Search for the cell housing the specified text and yield its [x, y] center coordinate. 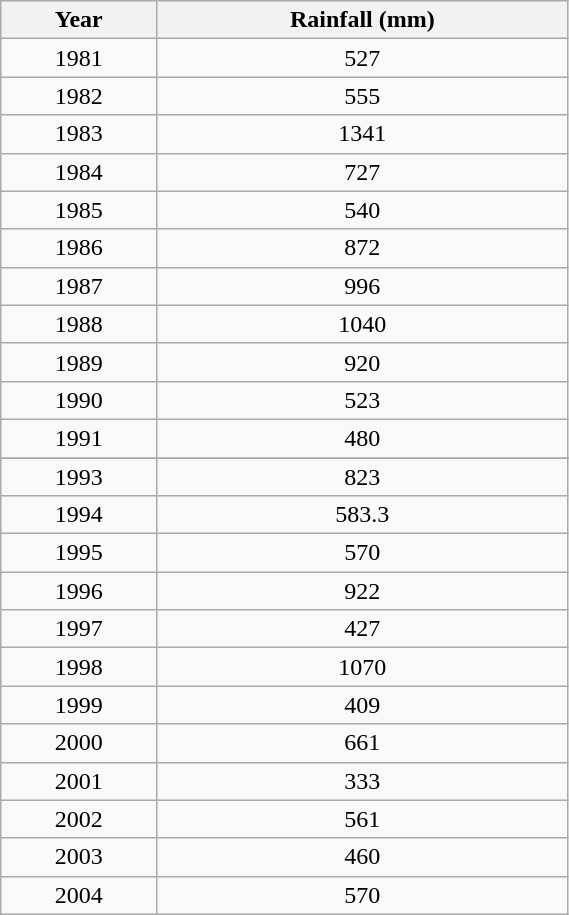
1999 [79, 705]
460 [362, 857]
872 [362, 248]
480 [362, 438]
427 [362, 629]
922 [362, 591]
1983 [79, 134]
2004 [79, 895]
1997 [79, 629]
1981 [79, 58]
1993 [79, 477]
727 [362, 172]
1984 [79, 172]
823 [362, 477]
Rainfall (mm) [362, 20]
1998 [79, 667]
561 [362, 819]
920 [362, 362]
1996 [79, 591]
527 [362, 58]
409 [362, 705]
1991 [79, 438]
2001 [79, 781]
1994 [79, 515]
996 [362, 286]
555 [362, 96]
661 [362, 743]
2002 [79, 819]
1040 [362, 324]
1995 [79, 553]
Year [79, 20]
540 [362, 210]
1070 [362, 667]
2000 [79, 743]
1988 [79, 324]
583.3 [362, 515]
1989 [79, 362]
1987 [79, 286]
1341 [362, 134]
2003 [79, 857]
1990 [79, 400]
523 [362, 400]
1986 [79, 248]
333 [362, 781]
1985 [79, 210]
1982 [79, 96]
